Determine the (X, Y) coordinate at the center of the cell enclosing the given text.  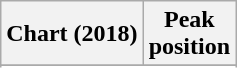
Chart (2018) (72, 34)
Peak position (189, 34)
